Return the [X, Y] coordinate for the center point of the cell that contains the specified text.  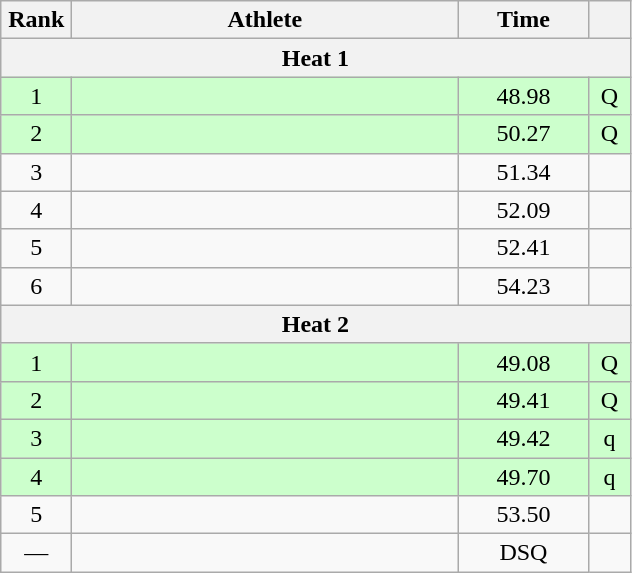
48.98 [524, 96]
49.42 [524, 438]
49.70 [524, 477]
49.08 [524, 362]
52.09 [524, 210]
Athlete [265, 20]
51.34 [524, 172]
— [36, 553]
Time [524, 20]
Heat 2 [316, 324]
54.23 [524, 286]
Rank [36, 20]
53.50 [524, 515]
49.41 [524, 400]
52.41 [524, 248]
Heat 1 [316, 58]
DSQ [524, 553]
6 [36, 286]
50.27 [524, 134]
